Find where the given text appears and provide that cell's center as [x, y] coordinate. 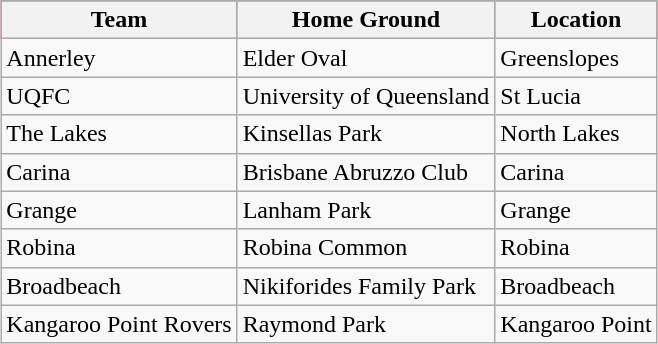
Kangaroo Point Rovers [119, 324]
Kangaroo Point [576, 324]
UQFC [119, 96]
Brisbane Abruzzo Club [366, 172]
Nikiforides Family Park [366, 286]
St Lucia [576, 96]
Home Ground [366, 20]
Lanham Park [366, 210]
Elder Oval [366, 58]
Raymond Park [366, 324]
The Lakes [119, 134]
Annerley [119, 58]
Greenslopes [576, 58]
Robina Common [366, 248]
Team [119, 20]
University of Queensland [366, 96]
Location [576, 20]
North Lakes [576, 134]
Kinsellas Park [366, 134]
